Locate the cell with the specified text and output its (X, Y) center coordinate. 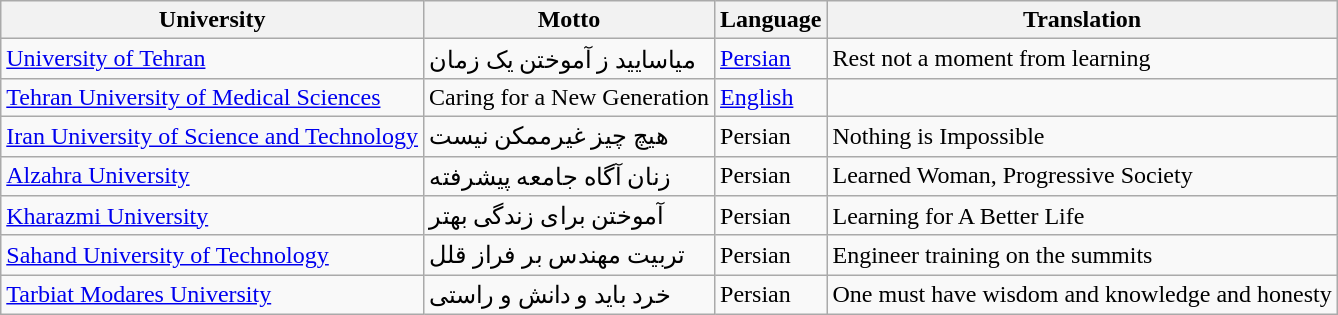
English (771, 97)
Nothing is Impossible (1082, 136)
Motto (570, 20)
آموختن برای زندگی بهتر (570, 216)
Alzahra University (212, 176)
Language (771, 20)
Translation (1082, 20)
Rest not a moment from learning (1082, 59)
Engineer training on the summits (1082, 255)
Tarbiat Modares University (212, 295)
تربیت مهندس بر فراز قلل (570, 255)
University of Tehran (212, 59)
خرد باید و دانش و راستی (570, 295)
زنان آگاه جامعه پیشرفته (570, 176)
One must have wisdom and knowledge and honesty (1082, 295)
Learned Woman, Progressive Society (1082, 176)
Tehran University of Medical Sciences (212, 97)
میاسایید ز آموختن یک زمان (570, 59)
Iran University of Science and Technology (212, 136)
Kharazmi University (212, 216)
Caring for a New Generation (570, 97)
هیچ چیز غیرممکن نیست (570, 136)
University (212, 20)
Learning for A Better Life (1082, 216)
Sahand University of Technology (212, 255)
